Output the (x, y) coordinate of the center of the cell containing the given text.  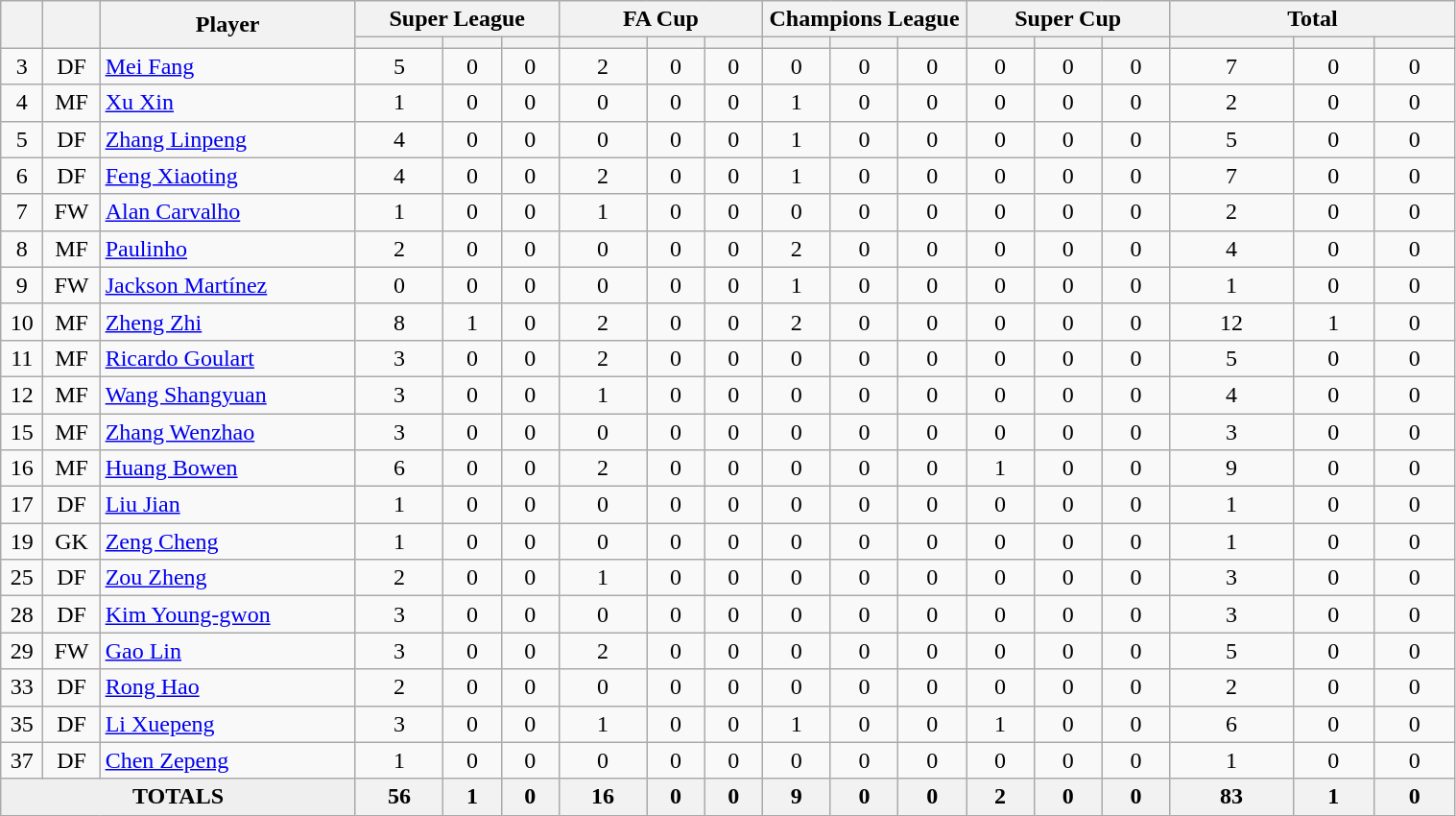
Chen Zepeng (227, 760)
33 (22, 687)
56 (399, 797)
Rong Hao (227, 687)
Paulinho (227, 249)
25 (22, 578)
Super Cup (1068, 19)
Liu Jian (227, 505)
FA Cup (660, 19)
Xu Xin (227, 103)
35 (22, 724)
Alan Carvalho (227, 212)
Super League (457, 19)
Zeng Cheng (227, 541)
Gao Lin (227, 651)
19 (22, 541)
Champions League (864, 19)
Wang Shangyuan (227, 395)
GK (71, 541)
TOTALS (179, 797)
28 (22, 614)
Kim Young-gwon (227, 614)
83 (1231, 797)
29 (22, 651)
37 (22, 760)
Zhang Linpeng (227, 139)
Ricardo Goulart (227, 358)
Player (227, 25)
17 (22, 505)
Zhang Wenzhao (227, 431)
Li Xuepeng (227, 724)
Jackson Martínez (227, 285)
Mei Fang (227, 66)
Huang Bowen (227, 468)
Zheng Zhi (227, 322)
Total (1313, 19)
Zou Zheng (227, 578)
10 (22, 322)
11 (22, 358)
15 (22, 431)
Feng Xiaoting (227, 176)
